Return (x, y) of the center of cell containing provided text 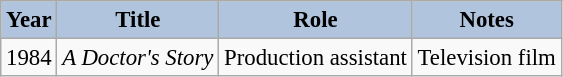
Production assistant (316, 58)
Year (29, 20)
Notes (486, 20)
Role (316, 20)
Television film (486, 58)
Title (138, 20)
1984 (29, 58)
A Doctor's Story (138, 58)
